Provide the (X, Y) coordinate of the cell's center where the given text is located.  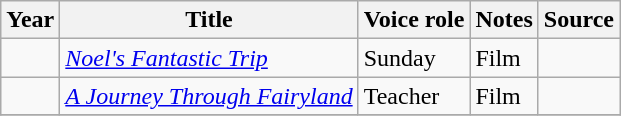
Teacher (414, 96)
Source (578, 20)
Voice role (414, 20)
Year (30, 20)
A Journey Through Fairyland (209, 96)
Sunday (414, 58)
Noel's Fantastic Trip (209, 58)
Title (209, 20)
Notes (504, 20)
